Determine the (X, Y) coordinate at the center of the cell enclosing the given text.  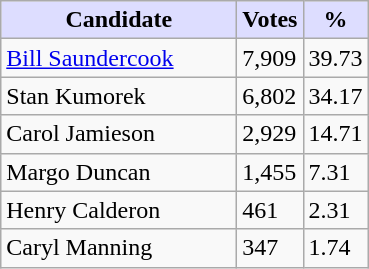
1.74 (336, 248)
% (336, 20)
Henry Calderon (119, 210)
Carol Jamieson (119, 134)
2,929 (270, 134)
Caryl Manning (119, 248)
Margo Duncan (119, 172)
347 (270, 248)
39.73 (336, 58)
7,909 (270, 58)
14.71 (336, 134)
6,802 (270, 96)
34.17 (336, 96)
1,455 (270, 172)
Bill Saundercook (119, 58)
7.31 (336, 172)
Stan Kumorek (119, 96)
2.31 (336, 210)
461 (270, 210)
Votes (270, 20)
Candidate (119, 20)
